Identify which cell holds the provided text, then report its [x, y] central coordinate. 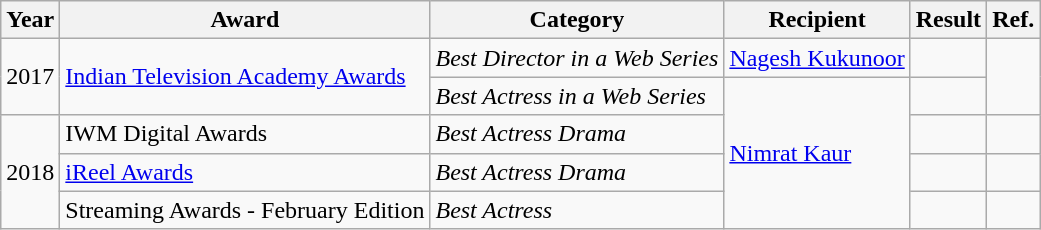
Indian Television Academy Awards [245, 77]
Nagesh Kukunoor [817, 58]
Best Actress in a Web Series [577, 96]
Year [30, 20]
Best Director in a Web Series [577, 58]
Best Actress [577, 210]
Streaming Awards - February Edition [245, 210]
2018 [30, 172]
Ref. [1014, 20]
2017 [30, 77]
Result [948, 20]
Nimrat Kaur [817, 153]
IWM Digital Awards [245, 134]
Recipient [817, 20]
Category [577, 20]
Award [245, 20]
iReel Awards [245, 172]
